Scan for the cell matching the given text and deliver its [x, y] coordinate at center. 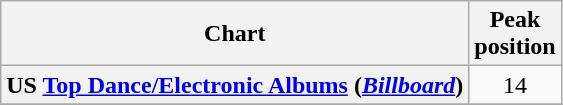
US Top Dance/Electronic Albums (Billboard) [235, 85]
14 [515, 85]
Chart [235, 34]
Peakposition [515, 34]
